Scan for the cell matching the given text and deliver its [X, Y] coordinate at center. 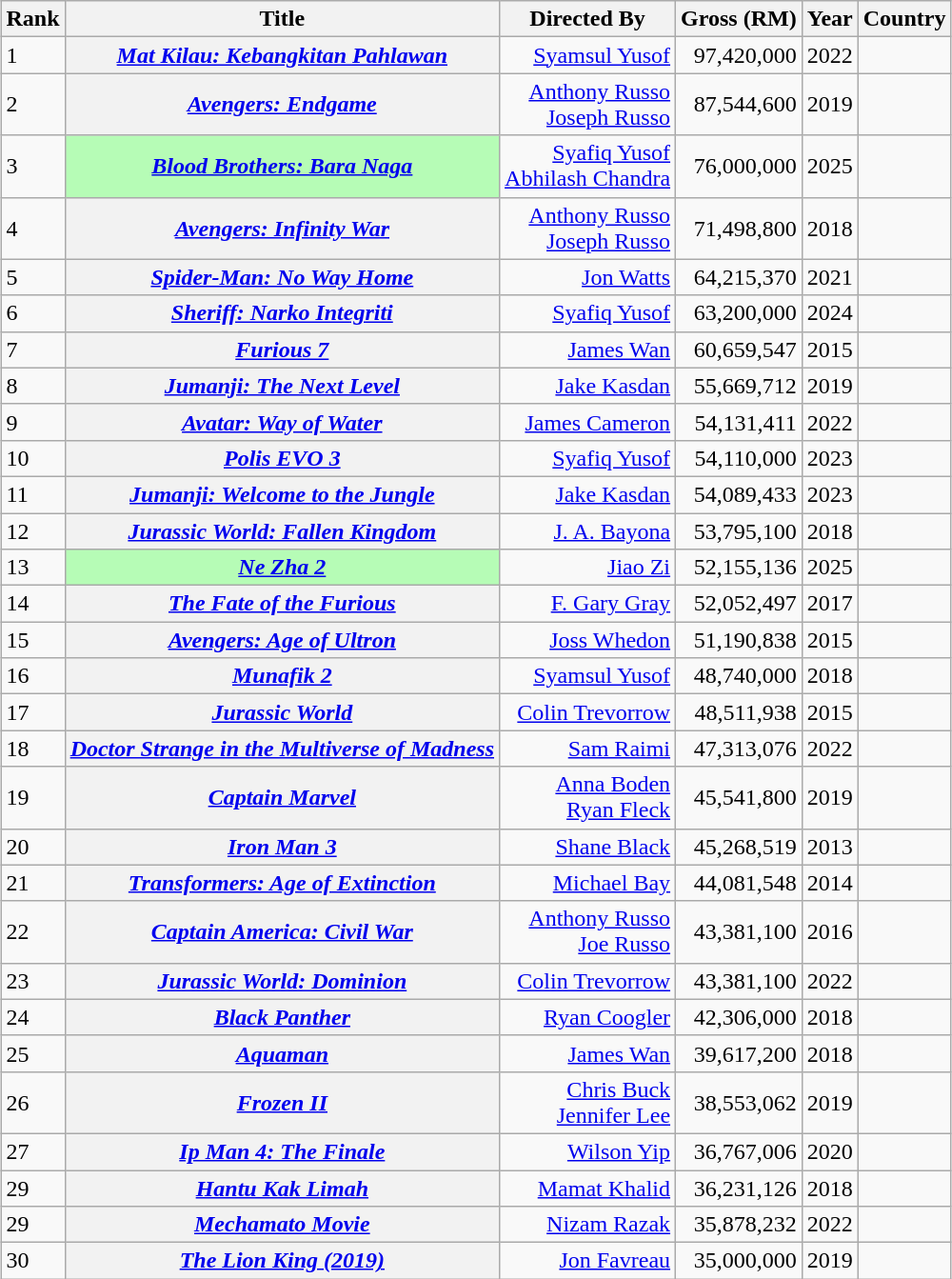
71,498,800 [739, 229]
Jon Watts [588, 277]
52,155,136 [739, 568]
F. Gary Gray [588, 604]
Munafik 2 [282, 676]
35,878,232 [739, 1225]
87,544,600 [739, 105]
Jurassic World: Dominion [282, 981]
2013 [830, 847]
Title [282, 19]
Jumanji: Welcome to the Jungle [282, 494]
Avengers: Endgame [282, 105]
55,669,712 [739, 386]
20 [32, 847]
18 [32, 749]
Captain America: Civil War [282, 931]
Ip Man 4: The Finale [282, 1151]
63,200,000 [739, 313]
Jiao Zi [588, 568]
45,268,519 [739, 847]
Avengers: Age of Ultron [282, 640]
54,089,433 [739, 494]
25 [32, 1053]
7 [32, 350]
Polis EVO 3 [282, 458]
10 [32, 458]
47,313,076 [739, 749]
Mat Kilau: Kebangkitan Pahlawan [282, 55]
3 [32, 166]
Spider-Man: No Way Home [282, 277]
21 [32, 883]
2020 [830, 1151]
Frozen II [282, 1103]
52,052,497 [739, 604]
The Fate of the Furious [282, 604]
6 [32, 313]
45,541,800 [739, 798]
Anthony RussoJoe Russo [588, 931]
Chris BuckJennifer Lee [588, 1103]
Shane Black [588, 847]
36,767,006 [739, 1151]
Aquaman [282, 1053]
48,511,938 [739, 712]
J. A. Bayona [588, 530]
17 [32, 712]
8 [32, 386]
39,617,200 [739, 1053]
Black Panther [282, 1017]
Anna BodenRyan Fleck [588, 798]
Furious 7 [282, 350]
1 [32, 55]
15 [32, 640]
Captain Marvel [282, 798]
30 [32, 1261]
19 [32, 798]
Directed By [588, 19]
51,190,838 [739, 640]
12 [32, 530]
16 [32, 676]
44,081,548 [739, 883]
James Cameron [588, 422]
36,231,126 [739, 1188]
13 [32, 568]
Ryan Coogler [588, 1017]
53,795,100 [739, 530]
Sheriff: Narko Integriti [282, 313]
Mamat Khalid [588, 1188]
Ne Zha 2 [282, 568]
60,659,547 [739, 350]
42,306,000 [739, 1017]
Nizam Razak [588, 1225]
Avatar: Way of Water [282, 422]
Iron Man 3 [282, 847]
Jurassic World [282, 712]
27 [32, 1151]
Gross (RM) [739, 19]
Mechamato Movie [282, 1225]
11 [32, 494]
4 [32, 229]
Country [904, 19]
9 [32, 422]
Transformers: Age of Extinction [282, 883]
54,110,000 [739, 458]
76,000,000 [739, 166]
2021 [830, 277]
Jurassic World: Fallen Kingdom [282, 530]
35,000,000 [739, 1261]
2017 [830, 604]
Jon Favreau [588, 1261]
5 [32, 277]
24 [32, 1017]
Avengers: Infinity War [282, 229]
The Lion King (2019) [282, 1261]
54,131,411 [739, 422]
Year [830, 19]
2016 [830, 931]
Syafiq YusofAbhilash Chandra [588, 166]
97,420,000 [739, 55]
Jumanji: The Next Level [282, 386]
Doctor Strange in the Multiverse of Madness [282, 749]
Rank [32, 19]
Joss Whedon [588, 640]
Blood Brothers: Bara Naga [282, 166]
Michael Bay [588, 883]
38,553,062 [739, 1103]
2 [32, 105]
22 [32, 931]
2014 [830, 883]
26 [32, 1103]
Sam Raimi [588, 749]
Wilson Yip [588, 1151]
14 [32, 604]
64,215,370 [739, 277]
Hantu Kak Limah [282, 1188]
48,740,000 [739, 676]
2024 [830, 313]
23 [32, 981]
